Identify which cell holds the provided text, then report its [X, Y] central coordinate. 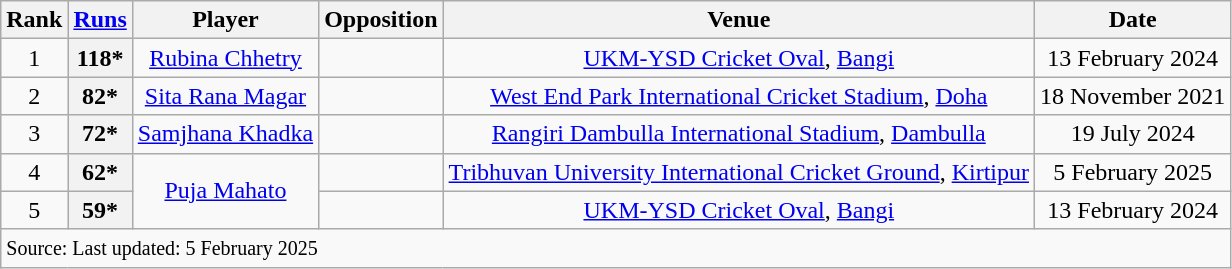
62* [100, 172]
Rangiri Dambulla International Stadium, Dambulla [738, 134]
Puja Mahato [225, 191]
5 February 2025 [1133, 172]
72* [100, 134]
4 [34, 172]
Runs [100, 20]
3 [34, 134]
Tribhuvan University International Cricket Ground, Kirtipur [738, 172]
Rank [34, 20]
Date [1133, 20]
2 [34, 96]
18 November 2021 [1133, 96]
118* [100, 58]
Samjhana Khadka [225, 134]
Sita Rana Magar [225, 96]
Player [225, 20]
5 [34, 210]
59* [100, 210]
19 July 2024 [1133, 134]
Venue [738, 20]
82* [100, 96]
1 [34, 58]
West End Park International Cricket Stadium, Doha [738, 96]
Opposition [381, 20]
Source: Last updated: 5 February 2025 [616, 248]
Rubina Chhetry [225, 58]
